Provide the [x, y] coordinate of the cell's center where the given text is located.  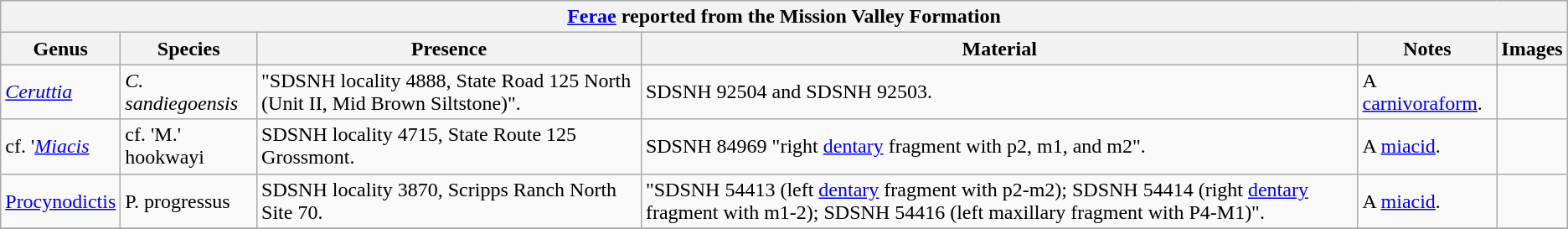
Procynodictis [60, 201]
Presence [449, 49]
Ferae reported from the Mission Valley Formation [784, 17]
P. progressus [189, 201]
cf. 'M.' hookwayi [189, 146]
Species [189, 49]
Notes [1427, 49]
A carnivoraform. [1427, 92]
SDSNH locality 3870, Scripps Ranch North Site 70. [449, 201]
"SDSNH 54413 (left dentary fragment with p2-m2); SDSNH 54414 (right dentary fragment with m1-2); SDSNH 54416 (left maxillary fragment with P4-M1)". [999, 201]
Material [999, 49]
C. sandiegoensis [189, 92]
SDSNH 92504 and SDSNH 92503. [999, 92]
Images [1532, 49]
Ceruttia [60, 92]
SDSNH locality 4715, State Route 125 Grossmont. [449, 146]
Genus [60, 49]
cf. 'Miacis [60, 146]
SDSNH 84969 "right dentary fragment with p2, m1, and m2". [999, 146]
"SDSNH locality 4888, State Road 125 North (Unit II, Mid Brown Siltstone)". [449, 92]
